Output the (X, Y) coordinate of the center of the cell containing the given text.  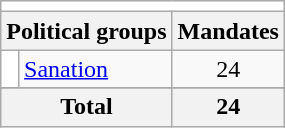
Sanation (96, 69)
Total (86, 107)
Mandates (228, 31)
Political groups (86, 31)
